Search for the cell housing the specified text and yield its (X, Y) center coordinate. 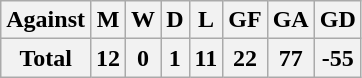
0 (144, 58)
M (108, 20)
11 (206, 58)
77 (290, 58)
GA (290, 20)
W (144, 20)
-55 (338, 58)
12 (108, 58)
Total (46, 58)
D (175, 20)
GF (245, 20)
1 (175, 58)
GD (338, 20)
22 (245, 58)
L (206, 20)
Against (46, 20)
